Output the (X, Y) coordinate of the center of the cell containing the given text.  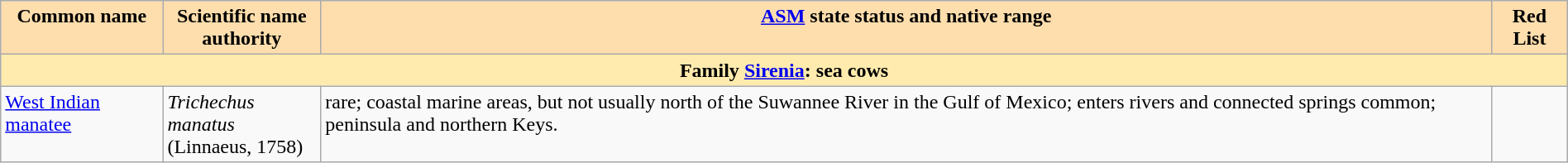
Trichechus manatus(Linnaeus, 1758) (241, 124)
ASM state status and native range (906, 28)
Common name (82, 28)
West Indian manatee (82, 124)
Family Sirenia: sea cows (784, 70)
Scientific nameauthority (241, 28)
Red List (1530, 28)
